Determine the (X, Y) coordinate at the center of the cell enclosing the given text.  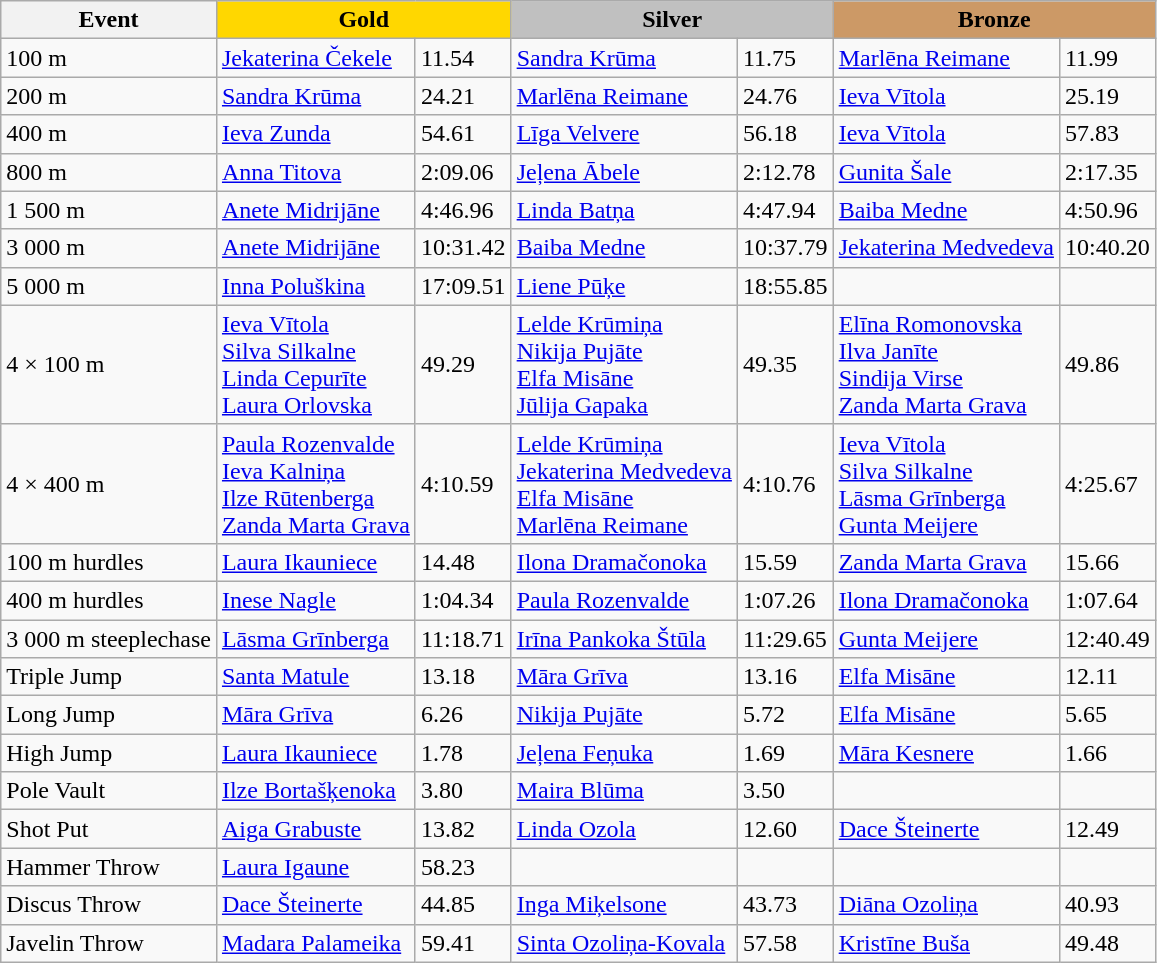
Inese Nagle (316, 600)
Jeļena Feņuka (624, 753)
14.48 (463, 562)
Gunta Meijere (946, 639)
13.18 (463, 677)
Jekaterina Medvedeva (946, 248)
10:31.42 (463, 248)
24.76 (785, 96)
15.59 (785, 562)
49.86 (1107, 364)
3 000 m steeplechase (109, 639)
Zanda Marta Grava (946, 562)
4:47.94 (785, 210)
Kristīne Buša (946, 943)
18:55.85 (785, 286)
Hammer Throw (109, 867)
Discus Throw (109, 905)
Inna Poluškina (316, 286)
12:40.49 (1107, 639)
Jekaterina Čekele (316, 58)
800 m (109, 172)
4 × 400 m (109, 484)
4:10.76 (785, 484)
Maira Blūma (624, 791)
Sinta Ozoliņa-Kovala (624, 943)
Madara Palameika (316, 943)
43.73 (785, 905)
3.80 (463, 791)
58.23 (463, 867)
4:25.67 (1107, 484)
Lāsma Grīnberga (316, 639)
1.66 (1107, 753)
4:46.96 (463, 210)
Elīna RomonovskaIlva JanīteSindija VirseZanda Marta Grava (946, 364)
Paula Rozenvalde (624, 600)
1 500 m (109, 210)
57.83 (1107, 134)
5.65 (1107, 715)
11:18.71 (463, 639)
4:10.59 (463, 484)
17:09.51 (463, 286)
400 m (109, 134)
Bronze (994, 20)
Liene Pūķe (624, 286)
4:50.96 (1107, 210)
49.35 (785, 364)
12.49 (1107, 829)
100 m (109, 58)
25.19 (1107, 96)
5 000 m (109, 286)
11.99 (1107, 58)
Anna Titova (316, 172)
Nikija Pujāte (624, 715)
49.48 (1107, 943)
Gunita Šale (946, 172)
2:12.78 (785, 172)
Laura Igaune (316, 867)
11:29.65 (785, 639)
Jeļena Ābele (624, 172)
Lelde KrūmiņaNikija PujāteElfa MisāneJūlija Gapaka (624, 364)
15.66 (1107, 562)
Pole Vault (109, 791)
Triple Jump (109, 677)
Ieva Zunda (316, 134)
Līga Velvere (624, 134)
200 m (109, 96)
Javelin Throw (109, 943)
Irīna Pankoka Štūla (624, 639)
6.26 (463, 715)
Lelde KrūmiņaJekaterina MedvedevaElfa MisāneMarlēna Reimane (624, 484)
11.54 (463, 58)
Ilze Bortašķenoka (316, 791)
Ieva VītolaSilva SilkalneLāsma GrīnbergaGunta Meijere (946, 484)
100 m hurdles (109, 562)
1.78 (463, 753)
Aiga Grabuste (316, 829)
Diāna Ozoliņa (946, 905)
Gold (364, 20)
49.29 (463, 364)
2:09.06 (463, 172)
10:40.20 (1107, 248)
3.50 (785, 791)
2:17.35 (1107, 172)
13.82 (463, 829)
13.16 (785, 677)
Long Jump (109, 715)
57.58 (785, 943)
12.60 (785, 829)
Ieva VītolaSilva SilkalneLinda CepurīteLaura Orlovska (316, 364)
Silver (672, 20)
12.11 (1107, 677)
Linda Ozola (624, 829)
4 × 100 m (109, 364)
10:37.79 (785, 248)
1:07.64 (1107, 600)
Inga Miķelsone (624, 905)
1:07.26 (785, 600)
400 m hurdles (109, 600)
1.69 (785, 753)
Santa Matule (316, 677)
5.72 (785, 715)
54.61 (463, 134)
56.18 (785, 134)
3 000 m (109, 248)
44.85 (463, 905)
11.75 (785, 58)
59.41 (463, 943)
Linda Batņa (624, 210)
Shot Put (109, 829)
Māra Kesnere (946, 753)
Paula RozenvaldeIeva KalniņaIlze RūtenbergaZanda Marta Grava (316, 484)
40.93 (1107, 905)
Event (109, 20)
1:04.34 (463, 600)
24.21 (463, 96)
High Jump (109, 753)
